Capture the cell that displays the provided text and extract its [X, Y] central coordinate. 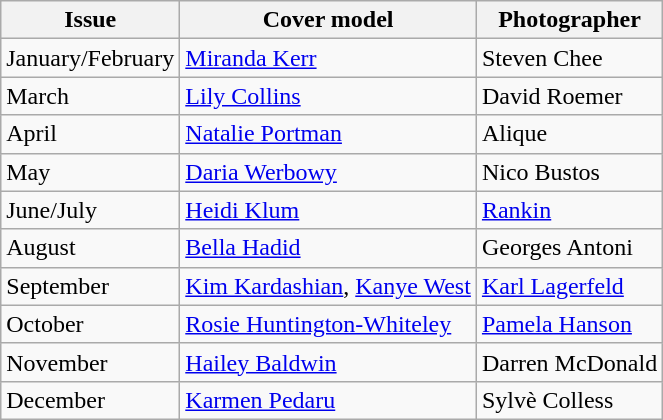
Georges Antoni [569, 248]
Miranda Kerr [328, 58]
David Roemer [569, 96]
May [90, 172]
Karmen Pedaru [328, 400]
Sylvè Colless [569, 400]
Rosie Huntington-Whiteley [328, 324]
Kim Kardashian, Kanye West [328, 286]
Daria Werbowy [328, 172]
Darren McDonald [569, 362]
Karl Lagerfeld [569, 286]
Bella Hadid [328, 248]
Issue [90, 20]
November [90, 362]
March [90, 96]
Pamela Hanson [569, 324]
December [90, 400]
September [90, 286]
Heidi Klum [328, 210]
October [90, 324]
January/February [90, 58]
Natalie Portman [328, 134]
Hailey Baldwin [328, 362]
Photographer [569, 20]
Lily Collins [328, 96]
Rankin [569, 210]
Alique [569, 134]
August [90, 248]
April [90, 134]
Cover model [328, 20]
Nico Bustos [569, 172]
Steven Chee [569, 58]
June/July [90, 210]
